Determine the (x, y) coordinate at the center of the cell enclosing the given text.  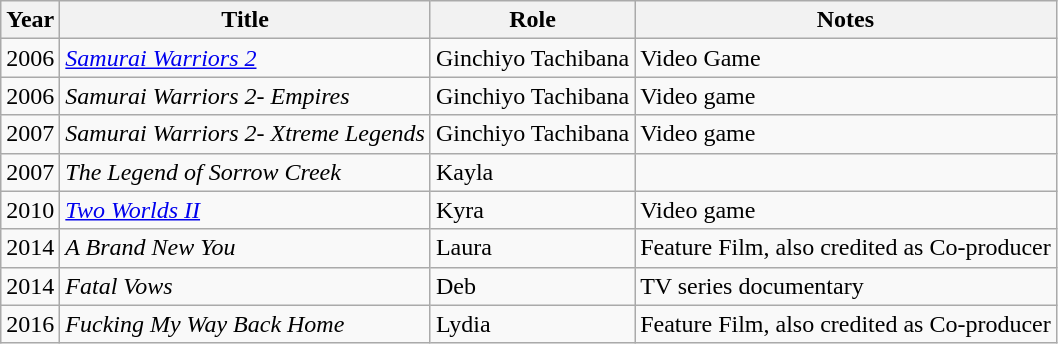
Deb (532, 286)
A Brand New You (246, 248)
Role (532, 20)
TV series documentary (846, 286)
Fatal Vows (246, 286)
The Legend of Sorrow Creek (246, 172)
Laura (532, 248)
Year (30, 20)
Samurai Warriors 2 (246, 58)
Kayla (532, 172)
2016 (30, 324)
Two Worlds II (246, 210)
Kyra (532, 210)
Fucking My Way Back Home (246, 324)
Video Game (846, 58)
Notes (846, 20)
2010 (30, 210)
Samurai Warriors 2- Empires (246, 96)
Lydia (532, 324)
Samurai Warriors 2- Xtreme Legends (246, 134)
Title (246, 20)
